Provide the (x, y) coordinate of the cell's center where the given text is located.  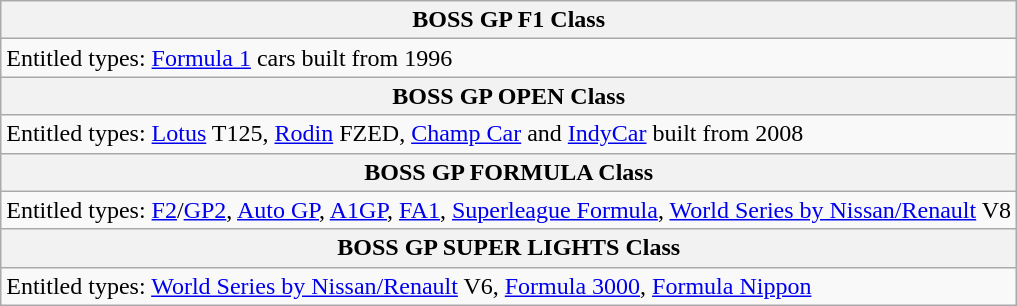
Entitled types: World Series by Nissan/Renault V6, Formula 3000, Formula Nippon (509, 286)
Entitled types: F2/GP2, Auto GP, A1GP, FA1, Superleague Formula, World Series by Nissan/Renault V8 (509, 210)
BOSS GP OPEN Class (509, 96)
BOSS GP FORMULA Class (509, 172)
BOSS GP F1 Class (509, 20)
Entitled types: Lotus T125, Rodin FZED, Champ Car and IndyCar built from 2008 (509, 134)
Entitled types: Formula 1 cars built from 1996 (509, 58)
BOSS GP SUPER LIGHTS Class (509, 248)
